For the text-containing cell, return its midpoint in [x, y] coordinate format. 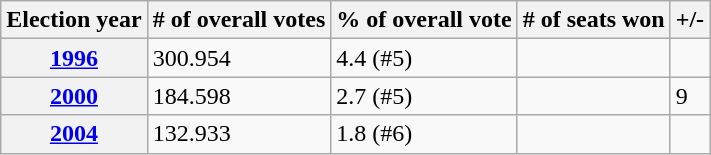
1996 [74, 58]
# of overall votes [239, 20]
2004 [74, 134]
2.7 (#5) [424, 96]
# of seats won [594, 20]
1.8 (#6) [424, 134]
184.598 [239, 96]
300.954 [239, 58]
4.4 (#5) [424, 58]
Election year [74, 20]
9 [690, 96]
132.933 [239, 134]
+/- [690, 20]
2000 [74, 96]
% of overall vote [424, 20]
